From the cell containing the given text, extract its center point as [X, Y] coordinate. 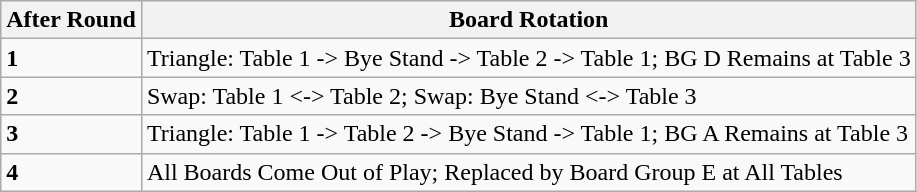
Board Rotation [528, 20]
1 [72, 58]
3 [72, 134]
2 [72, 96]
After Round [72, 20]
4 [72, 172]
Triangle: Table 1 -> Table 2 -> Bye Stand -> Table 1; BG A Remains at Table 3 [528, 134]
Swap: Table 1 <-> Table 2; Swap: Bye Stand <-> Table 3 [528, 96]
All Boards Come Out of Play; Replaced by Board Group E at All Tables [528, 172]
Triangle: Table 1 -> Bye Stand -> Table 2 -> Table 1; BG D Remains at Table 3 [528, 58]
